Search for the cell housing the specified text and yield its [X, Y] center coordinate. 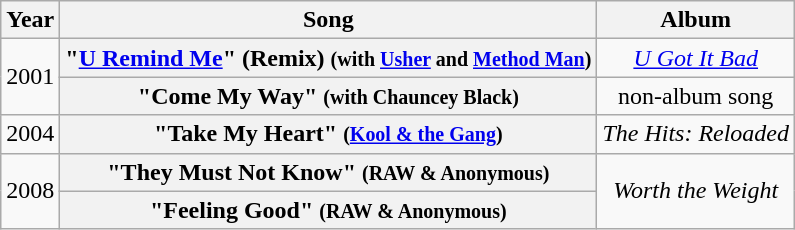
U Got It Bad [696, 58]
Song [328, 20]
The Hits: Reloaded [696, 134]
"Feeling Good" (RAW & Anonymous) [328, 210]
2004 [30, 134]
2001 [30, 77]
"Take My Heart" (Kool & the Gang) [328, 134]
Worth the Weight [696, 191]
"They Must Not Know" (RAW & Anonymous) [328, 172]
"U Remind Me" (Remix) (with Usher and Method Man) [328, 58]
Year [30, 20]
Album [696, 20]
non-album song [696, 96]
2008 [30, 191]
"Come My Way" (with Chauncey Black) [328, 96]
